Return the [X, Y] coordinate for the center point of the cell that contains the specified text.  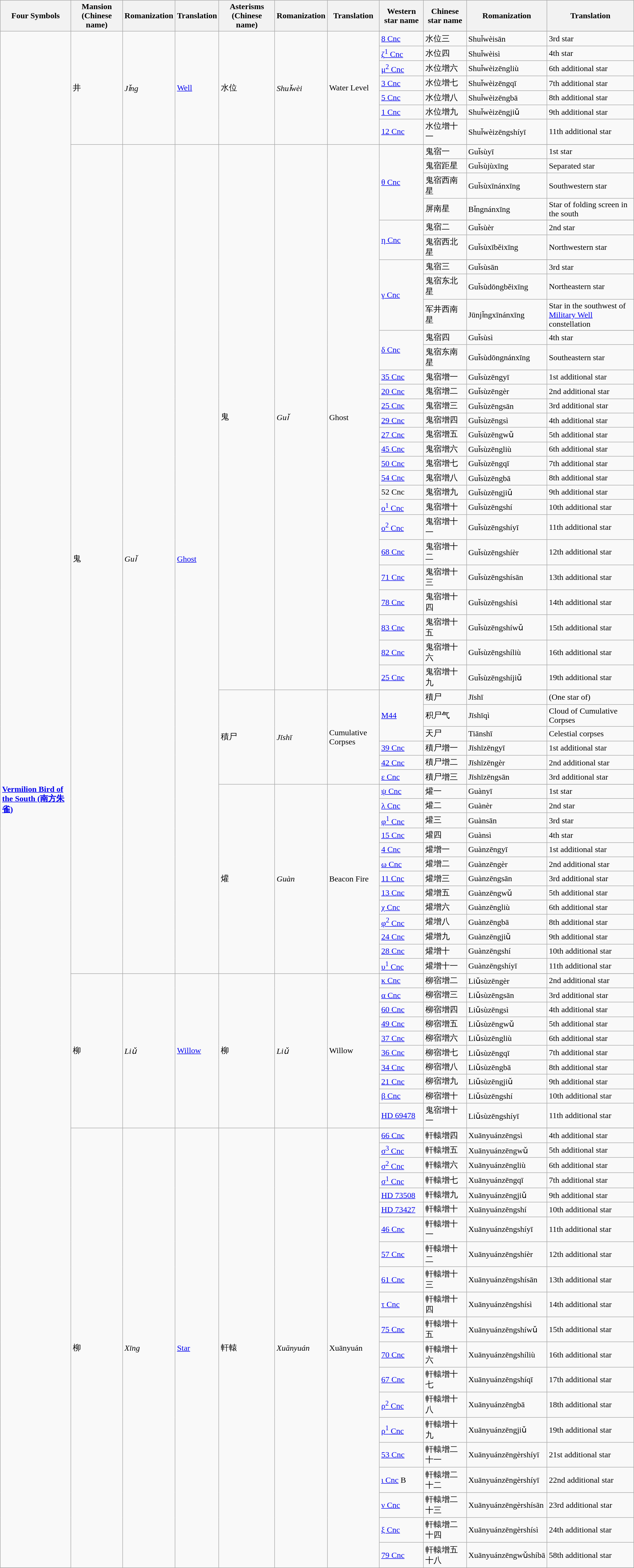
M44 [402, 715]
Guǐsùxīběixīng [507, 247]
60 Cnc [402, 1009]
Cumulative Corpses [353, 737]
ζ1 Cnc [402, 53]
鬼宿增九 [445, 492]
ρ2 Cnc [402, 1405]
Northwestern star [590, 247]
HD 73427 [402, 1210]
Liǔsùzēngèr [507, 981]
Xuānyuánzēngshíèr [507, 1254]
軒轅增十三 [445, 1279]
18th additional star [590, 1405]
Guǐsùzēngshíjiǔ [507, 677]
Guànzēngshí [507, 951]
軒轅增二十一 [445, 1455]
Guǐsùzēngshísì [507, 602]
Xuānyuánzēngèrshísì [507, 1530]
Xuānyuánzēngqī [507, 1180]
爟增五 [445, 893]
鬼宿一 [445, 152]
Guǐsùzēngshíyī [507, 527]
Liǔsùzēngliù [507, 1039]
Guǐsùzēngèr [507, 391]
24 Cnc [402, 937]
Shuǐwèizēngqī [507, 83]
σ1 Cnc [402, 1180]
爟三 [445, 821]
67 Cnc [402, 1379]
35 Cnc [402, 377]
Beacon Fire [353, 879]
Guànzēngsān [507, 879]
鬼宿增八 [445, 478]
Guànzēngshíyī [507, 966]
柳宿增二 [445, 981]
Star [197, 1348]
井 [97, 88]
鬼宿增十九 [445, 677]
柳宿增九 [445, 1082]
Jīshīzēngèr [507, 762]
Shuǐwèizēngjiǔ [507, 112]
鬼宿二 [445, 227]
軒轅增十七 [445, 1379]
Jīshīzēngyī [507, 748]
39 Cnc [402, 748]
Guǐsùzēngyī [507, 377]
Xuānyuánzēngshísān [507, 1279]
軒轅增十八 [445, 1405]
鬼宿西南星 [445, 186]
Liǔsùzēngbā [507, 1067]
鬼宿东南星 [445, 357]
Vermilion Bird of the South (南方朱雀) [36, 800]
Liǔsùzēngshí [507, 1096]
ν Cnc [402, 1505]
Separated star [590, 166]
Jīshīzēngsān [507, 777]
軒轅增九 [445, 1195]
ω Cnc [402, 864]
Guànsān [507, 821]
Jǐng [149, 88]
軒轅增十四 [445, 1304]
36 Cnc [402, 1053]
軒轅增二十三 [445, 1505]
28 Cnc [402, 951]
鬼宿四 [445, 338]
Western star name [402, 16]
Xuānyuánzēngsì [507, 1135]
HD 73508 [402, 1195]
軒轅增五十八 [445, 1555]
α Cnc [402, 995]
Guànzēngèr [507, 864]
Xuānyuánzēngliù [507, 1165]
μ2 Cnc [402, 68]
22nd additional star [590, 1480]
23rd additional star [590, 1505]
δ Cnc [402, 350]
爟增二 [445, 864]
3 Cnc [402, 83]
17th additional star [590, 1379]
水位四 [445, 53]
27 Cnc [402, 435]
Guǐsùzēngsì [507, 420]
Jūnjǐngxīnánxīng [507, 315]
Mansion (Chinese name) [97, 16]
鬼宿西北星 [445, 247]
Xuānyuánzēngwǔ [507, 1150]
β Cnc [402, 1096]
軒轅增二十二 [445, 1480]
水位 [247, 88]
爟增三 [445, 879]
爟增十一 [445, 966]
Xuānyuánzēngbā [507, 1405]
柳宿增七 [445, 1053]
Xuānyuánzēngèrshísān [507, 1505]
ο1 Cnc [402, 507]
柳宿增四 [445, 1009]
Chinese star name [445, 16]
68 Cnc [402, 552]
鬼宿增五 [445, 435]
Guǐsùèr [507, 227]
鬼宿三 [445, 267]
爟增八 [445, 922]
53 Cnc [402, 1455]
军井西南星 [445, 315]
Guǐsùzēngshí [507, 507]
Southeastern star [590, 357]
鬼宿增十四 [445, 602]
軒轅增二十四 [445, 1530]
Cloud of Cumulative Corpses [590, 716]
λ Cnc [402, 806]
13 Cnc [402, 893]
鬼宿增十六 [445, 652]
Guǐsùzēngbā [507, 478]
鬼宿增六 [445, 449]
Shuǐwèisì [507, 53]
軒轅增十一 [445, 1229]
Guànzēngjiǔ [507, 937]
Celestial corpses [590, 734]
屏南星 [445, 209]
鬼宿增七 [445, 464]
Liǔsùzēngqī [507, 1053]
爟一 [445, 791]
軒轅增十五 [445, 1329]
鬼宿增十二 [445, 552]
Xuānyuánzēngshíqī [507, 1379]
水位增十一 [445, 132]
42 Cnc [402, 762]
Liǔsùzēngwǔ [507, 1024]
爟增六 [445, 907]
ψ Cnc [402, 791]
Guǐsùsì [507, 338]
Shuǐwèizēngliù [507, 68]
83 Cnc [402, 627]
Xuānyuánzēngshí [507, 1210]
爟增九 [445, 937]
Guǐsùzēngjiǔ [507, 492]
Well [197, 88]
Guǐsùsān [507, 267]
柳宿增六 [445, 1039]
Guǐsùzēngwǔ [507, 435]
Bǐngnánxīng [507, 209]
Xuānyuánzēngshíwǔ [507, 1329]
ξ Cnc [402, 1530]
爟增十 [445, 951]
Jīshīqì [507, 716]
Xuānyuánzēngshísì [507, 1304]
γ Cnc [402, 295]
61 Cnc [402, 1279]
鬼宿增十三 [445, 577]
Shuǐwèisān [507, 39]
τ Cnc [402, 1304]
ρ1 Cnc [402, 1430]
75 Cnc [402, 1329]
柳宿增十 [445, 1096]
爟二 [445, 806]
82 Cnc [402, 652]
Guǐsùdōngběixīng [507, 287]
46 Cnc [402, 1229]
1 Cnc [402, 112]
Xuānyuánzēngwǔshíbā [507, 1555]
Guànzēngbā [507, 922]
Water Level [353, 88]
Guǐsùdōngnánxīng [507, 357]
ε Cnc [402, 777]
軒轅 [247, 1348]
鬼宿增四 [445, 420]
Guànyī [507, 791]
柳宿增八 [445, 1067]
軒轅增五 [445, 1150]
鬼宿增二 [445, 391]
鬼宿东北星 [445, 287]
積尸增二 [445, 762]
78 Cnc [402, 602]
Guàn [301, 879]
Guǐsùjùxīng [507, 166]
柳宿增三 [445, 995]
水位增八 [445, 97]
軒轅增十六 [445, 1354]
Guǐsùzēngsān [507, 406]
軒轅增十 [445, 1210]
71 Cnc [402, 577]
Shuǐwèi [301, 88]
鬼宿增三 [445, 406]
Guànèr [507, 806]
軒轅增七 [445, 1180]
爟 [247, 879]
軒轅增六 [445, 1165]
49 Cnc [402, 1024]
σ3 Cnc [402, 1150]
積尸增一 [445, 748]
η Cnc [402, 240]
Guànzēngyī [507, 850]
Guǐsùxīnánxīng [507, 186]
ο2 Cnc [402, 527]
Guànsì [507, 835]
79 Cnc [402, 1555]
Four Symbols [36, 16]
軒轅增四 [445, 1135]
Liǔsùzēngsān [507, 995]
Guànzēngwǔ [507, 893]
鬼宿增一 [445, 377]
34 Cnc [402, 1067]
29 Cnc [402, 420]
58th additional star [590, 1555]
κ Cnc [402, 981]
爟增一 [445, 850]
Guǐsùzēngshíèr [507, 552]
積尸增三 [445, 777]
Guǐsùzēngshíliù [507, 652]
Southwestern star [590, 186]
37 Cnc [402, 1039]
Shuǐwèizēngbā [507, 97]
Guǐsùzēngqī [507, 464]
24th additional star [590, 1530]
8 Cnc [402, 39]
45 Cnc [402, 449]
Guǐsùzēngliù [507, 449]
Liǔsùzēngjiǔ [507, 1082]
Tiānshī [507, 734]
Xuānyuánzēngshíyī [507, 1229]
水位增九 [445, 112]
θ Cnc [402, 182]
χ Cnc [402, 907]
5 Cnc [402, 97]
Star in the southwest of Military Well constellation [590, 315]
21st additional star [590, 1455]
12 Cnc [402, 132]
Shuǐwèizēngshíyī [507, 132]
ι Cnc B [402, 1480]
Liǔsùzēngsì [507, 1009]
軒轅增十九 [445, 1430]
水位三 [445, 39]
HD 69478 [402, 1116]
(One star of) [590, 697]
φ2 Cnc [402, 922]
52 Cnc [402, 492]
Liǔsùzēngshíyī [507, 1116]
鬼宿增十五 [445, 627]
軒轅增十二 [445, 1254]
σ2 Cnc [402, 1165]
57 Cnc [402, 1254]
柳宿增五 [445, 1024]
Guǐsùzēngshíwǔ [507, 627]
Guǐsùyī [507, 152]
Northeastern star [590, 287]
水位增六 [445, 68]
4 Cnc [402, 850]
积尸气 [445, 716]
爟四 [445, 835]
天尸 [445, 734]
50 Cnc [402, 464]
15 Cnc [402, 835]
20 Cnc [402, 391]
Guǐsùzēngshísān [507, 577]
21 Cnc [402, 1082]
54 Cnc [402, 478]
11 Cnc [402, 879]
Xuānyuánzēngshíliù [507, 1354]
70 Cnc [402, 1354]
υ1 Cnc [402, 966]
鬼宿距星 [445, 166]
66 Cnc [402, 1135]
Xīng [149, 1348]
水位增七 [445, 83]
Star of folding screen in the south [590, 209]
Asterisms (Chinese name) [247, 16]
Guànzēngliù [507, 907]
鬼宿增十 [445, 507]
φ1 Cnc [402, 821]
